For the text-containing cell, return its midpoint in (x, y) coordinate format. 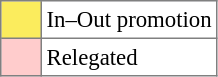
In–Out promotion (129, 20)
Relegated (129, 57)
